For the text-containing cell, return its midpoint in [X, Y] coordinate format. 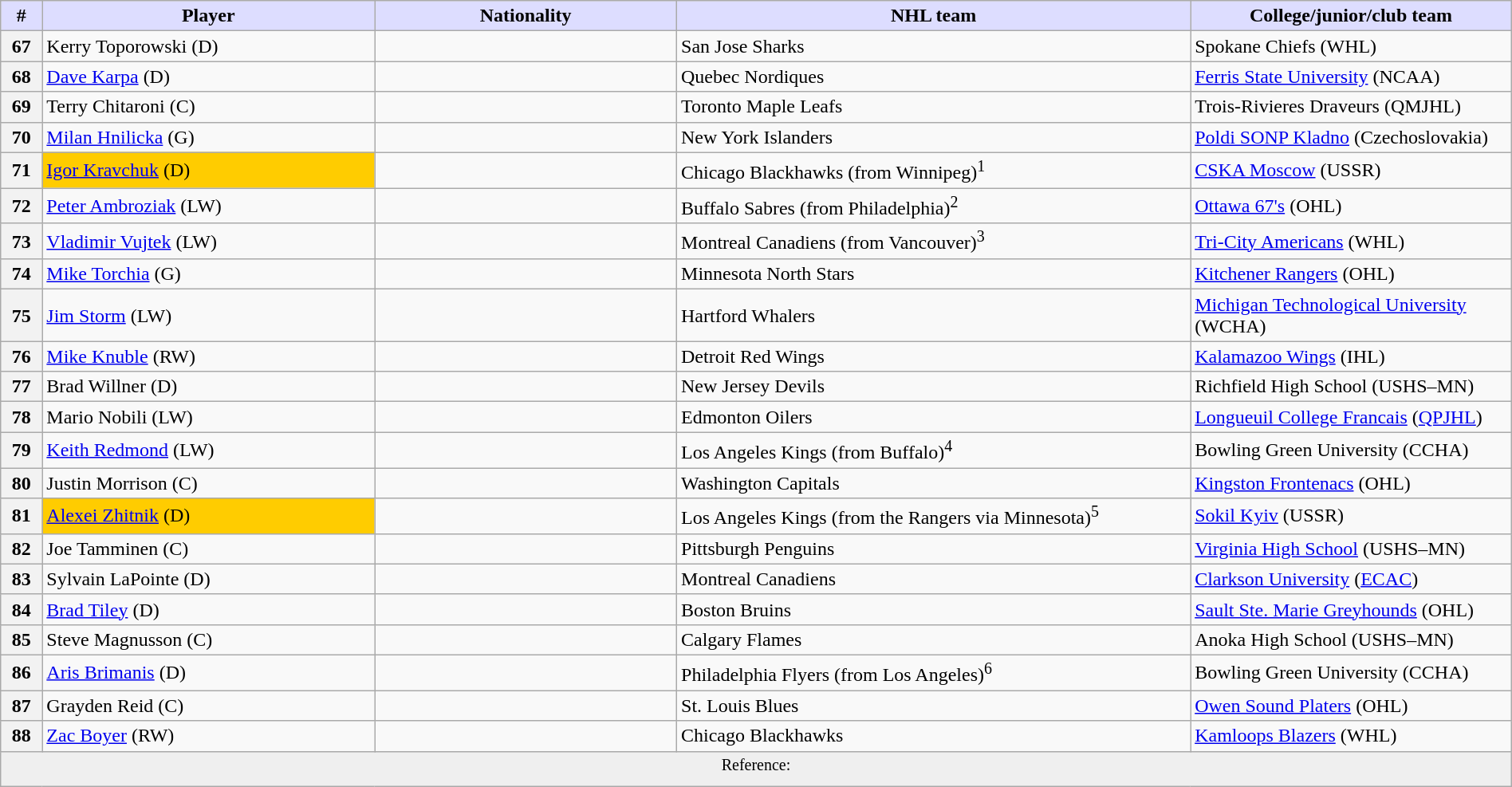
73 [22, 241]
83 [22, 579]
82 [22, 549]
Sokil Kyiv (USSR) [1351, 517]
Poldi SONP Kladno (Czechoslovakia) [1351, 137]
Richfield High School (USHS–MN) [1351, 387]
69 [22, 107]
Sault Ste. Marie Greyhounds (OHL) [1351, 609]
80 [22, 483]
Nationality [526, 16]
Kingston Frontenacs (OHL) [1351, 483]
Los Angeles Kings (from Buffalo)4 [934, 450]
Chicago Blackhawks (from Winnipeg)1 [934, 171]
Quebec Nordiques [934, 77]
Igor Kravchuk (D) [209, 171]
St. Louis Blues [934, 706]
Boston Bruins [934, 609]
Mike Knuble (RW) [209, 356]
Hartford Whalers [934, 316]
Keith Redmond (LW) [209, 450]
81 [22, 517]
Philadelphia Flyers (from Los Angeles)6 [934, 673]
Chicago Blackhawks [934, 736]
Michigan Technological University (WCHA) [1351, 316]
84 [22, 609]
Terry Chitaroni (C) [209, 107]
College/junior/club team [1351, 16]
Joe Tamminen (C) [209, 549]
Anoka High School (USHS–MN) [1351, 639]
# [22, 16]
74 [22, 274]
67 [22, 46]
Aris Brimanis (D) [209, 673]
San Jose Sharks [934, 46]
Ottawa 67's (OHL) [1351, 206]
Trois-Rivieres Draveurs (QMJHL) [1351, 107]
New Jersey Devils [934, 387]
Virginia High School (USHS–MN) [1351, 549]
85 [22, 639]
Kitchener Rangers (OHL) [1351, 274]
Vladimir Vujtek (LW) [209, 241]
Buffalo Sabres (from Philadelphia)2 [934, 206]
Reference: [756, 769]
72 [22, 206]
Tri-City Americans (WHL) [1351, 241]
Montreal Canadiens [934, 579]
Grayden Reid (C) [209, 706]
Montreal Canadiens (from Vancouver)3 [934, 241]
68 [22, 77]
Alexei Zhitnik (D) [209, 517]
Mike Torchia (G) [209, 274]
71 [22, 171]
Peter Ambroziak (LW) [209, 206]
Jim Storm (LW) [209, 316]
Ferris State University (NCAA) [1351, 77]
70 [22, 137]
79 [22, 450]
77 [22, 387]
Spokane Chiefs (WHL) [1351, 46]
Justin Morrison (C) [209, 483]
87 [22, 706]
Detroit Red Wings [934, 356]
Kerry Toporowski (D) [209, 46]
Milan Hnilicka (G) [209, 137]
NHL team [934, 16]
Minnesota North Stars [934, 274]
Sylvain LaPointe (D) [209, 579]
75 [22, 316]
86 [22, 673]
Toronto Maple Leafs [934, 107]
Edmonton Oilers [934, 417]
78 [22, 417]
New York Islanders [934, 137]
76 [22, 356]
Calgary Flames [934, 639]
Washington Capitals [934, 483]
Brad Willner (D) [209, 387]
Owen Sound Platers (OHL) [1351, 706]
Clarkson University (ECAC) [1351, 579]
CSKA Moscow (USSR) [1351, 171]
Dave Karpa (D) [209, 77]
Brad Tiley (D) [209, 609]
Steve Magnusson (C) [209, 639]
Los Angeles Kings (from the Rangers via Minnesota)5 [934, 517]
Player [209, 16]
88 [22, 736]
Zac Boyer (RW) [209, 736]
Pittsburgh Penguins [934, 549]
Kalamazoo Wings (IHL) [1351, 356]
Mario Nobili (LW) [209, 417]
Longueuil College Francais (QPJHL) [1351, 417]
Kamloops Blazers (WHL) [1351, 736]
